Find where the given text appears and provide that cell's center as [X, Y] coordinate. 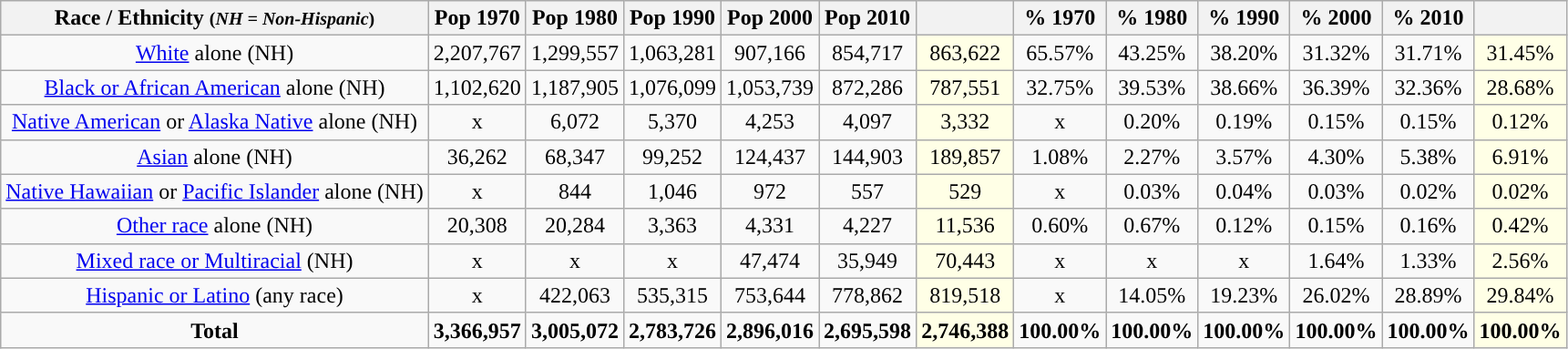
99,252 [672, 157]
872,286 [867, 87]
535,315 [672, 295]
972 [769, 191]
20,284 [574, 226]
0.67% [1152, 226]
2,783,726 [672, 330]
1.64% [1336, 261]
11,536 [966, 226]
854,717 [867, 53]
2,896,016 [769, 330]
1,102,620 [477, 87]
0.16% [1429, 226]
0.04% [1245, 191]
% 2000 [1336, 18]
4,097 [867, 122]
1,053,739 [769, 87]
2.56% [1520, 261]
Total [215, 330]
1,063,281 [672, 53]
0.19% [1245, 122]
3,005,072 [574, 330]
Native Hawaiian or Pacific Islander alone (NH) [215, 191]
Native American or Alaska Native alone (NH) [215, 122]
Pop 2000 [769, 18]
36,262 [477, 157]
5,370 [672, 122]
% 1980 [1152, 18]
1.08% [1061, 157]
3.57% [1245, 157]
47,474 [769, 261]
4,253 [769, 122]
31.32% [1336, 53]
32.75% [1061, 87]
Other race alone (NH) [215, 226]
Pop 1980 [574, 18]
2,695,598 [867, 330]
844 [574, 191]
% 1990 [1245, 18]
1,046 [672, 191]
4,227 [867, 226]
422,063 [574, 295]
2.27% [1152, 157]
3,363 [672, 226]
3,332 [966, 122]
35,949 [867, 261]
19.23% [1245, 295]
1.33% [1429, 261]
Pop 2010 [867, 18]
38.66% [1245, 87]
36.39% [1336, 87]
Pop 1990 [672, 18]
Pop 1970 [477, 18]
Mixed race or Multiracial (NH) [215, 261]
28.68% [1520, 87]
65.57% [1061, 53]
5.38% [1429, 157]
28.89% [1429, 295]
32.36% [1429, 87]
778,862 [867, 295]
Hispanic or Latino (any race) [215, 295]
753,644 [769, 295]
38.20% [1245, 53]
31.45% [1520, 53]
0.20% [1152, 122]
0.42% [1520, 226]
68,347 [574, 157]
6,072 [574, 122]
529 [966, 191]
907,166 [769, 53]
Asian alone (NH) [215, 157]
4,331 [769, 226]
557 [867, 191]
% 1970 [1061, 18]
Black or African American alone (NH) [215, 87]
Race / Ethnicity (NH = Non-Hispanic) [215, 18]
20,308 [477, 226]
2,207,767 [477, 53]
1,187,905 [574, 87]
31.71% [1429, 53]
144,903 [867, 157]
43.25% [1152, 53]
4.30% [1336, 157]
1,299,557 [574, 53]
% 2010 [1429, 18]
189,857 [966, 157]
2,746,388 [966, 330]
124,437 [769, 157]
White alone (NH) [215, 53]
0.60% [1061, 226]
70,443 [966, 261]
787,551 [966, 87]
14.05% [1152, 295]
819,518 [966, 295]
29.84% [1520, 295]
6.91% [1520, 157]
863,622 [966, 53]
26.02% [1336, 295]
39.53% [1152, 87]
3,366,957 [477, 330]
1,076,099 [672, 87]
